From the cell containing the given text, extract its center point as [X, Y] coordinate. 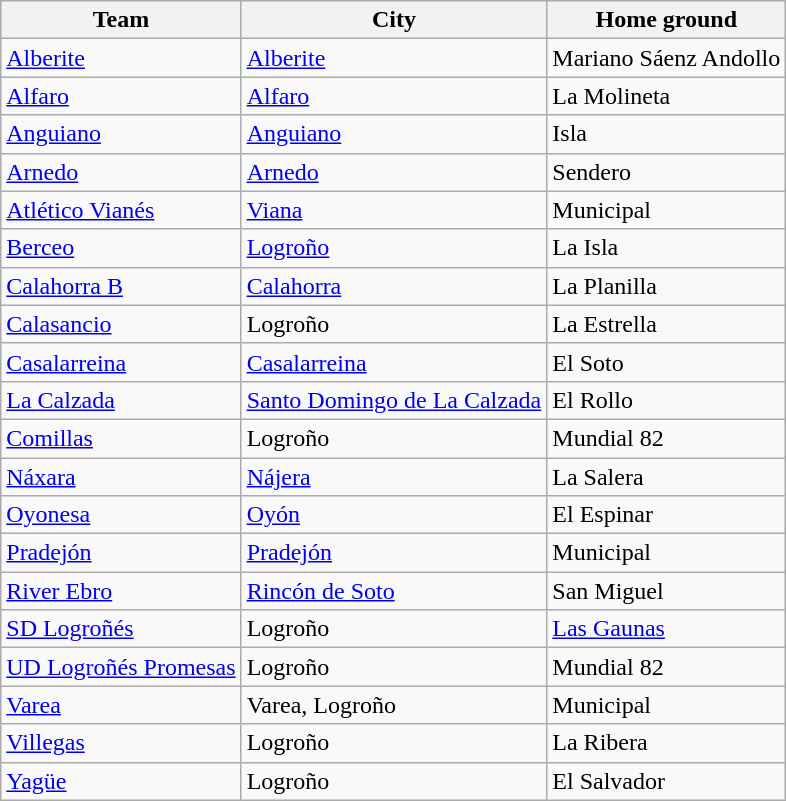
El Salvador [666, 781]
Viana [394, 210]
Calahorra [394, 286]
Calasancio [121, 324]
Oyón [394, 515]
Varea, Logroño [394, 705]
Náxara [121, 477]
El Espinar [666, 515]
Isla [666, 134]
La Isla [666, 248]
Las Gaunas [666, 629]
La Salera [666, 477]
Calahorra B [121, 286]
Mariano Sáenz Andollo [666, 58]
River Ebro [121, 591]
Villegas [121, 743]
Rincón de Soto [394, 591]
Varea [121, 705]
Sendero [666, 172]
Home ground [666, 20]
Yagüe [121, 781]
La Planilla [666, 286]
Atlético Vianés [121, 210]
UD Logroñés Promesas [121, 667]
Team [121, 20]
El Rollo [666, 400]
SD Logroñés [121, 629]
City [394, 20]
Santo Domingo de La Calzada [394, 400]
Berceo [121, 248]
La Ribera [666, 743]
Comillas [121, 438]
Nájera [394, 477]
Oyonesa [121, 515]
La Estrella [666, 324]
La Calzada [121, 400]
El Soto [666, 362]
La Molineta [666, 96]
San Miguel [666, 591]
